Provide the (x, y) coordinate of the cell's center where the given text is located.  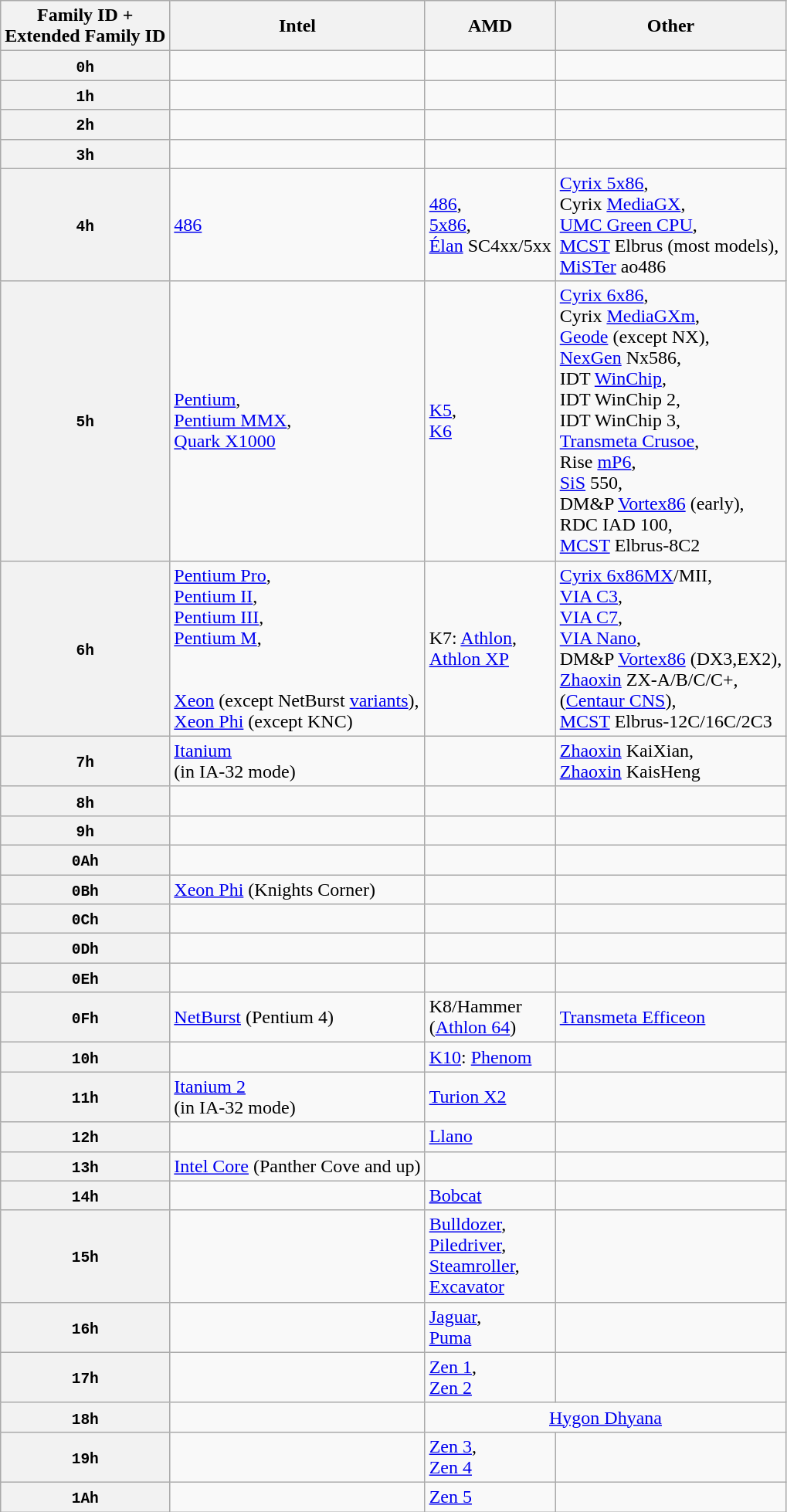
8h (85, 801)
Pentium Pro,Pentium II,Pentium III,Pentium M,Xeon (except NetBurst variants),Xeon Phi (except KNC) (297, 649)
Cyrix 6x86MX/MII,VIA C3,VIA C7,VIA Nano,DM&P Vortex86 (DX3,EX2),Zhaoxin ZX-A/B/C/C+,(Centaur CNS),MCST Elbrus-12C/16C/2C3 (670, 649)
Bobcat (490, 1195)
Zen 1,Zen 2 (490, 1378)
Hygon Dhyana (606, 1417)
K10: Phenom (490, 1057)
K7: Athlon,Athlon XP (490, 649)
Bulldozer,Piledriver,Steamroller,Excavator (490, 1256)
Family ID +Extended Family ID (85, 26)
18h (85, 1417)
Transmeta Efficeon (670, 1018)
486 (297, 225)
1Ah (85, 1497)
Zhaoxin KaiXian,Zhaoxin KaisHeng (670, 761)
Zen 5 (490, 1497)
9h (85, 830)
0Fh (85, 1018)
15h (85, 1256)
Intel Core (Panther Cove and up) (297, 1166)
0Ch (85, 919)
17h (85, 1378)
13h (85, 1166)
AMD (490, 26)
Intel (297, 26)
K5,K6 (490, 421)
486,5x86,Élan SC4xx/5xx (490, 225)
2h (85, 124)
0Ah (85, 859)
Pentium,Pentium MMX,Quark X1000 (297, 421)
7h (85, 761)
Zen 3,Zen 4 (490, 1456)
Other (670, 26)
5h (85, 421)
16h (85, 1327)
Jaguar,Puma (490, 1327)
6h (85, 649)
4h (85, 225)
Itanium 2(in IA-32 mode) (297, 1097)
Llano (490, 1137)
Itanium(in IA-32 mode) (297, 761)
0Eh (85, 978)
Cyrix 5x86,Cyrix MediaGX,UMC Green CPU,MCST Elbrus (most models),MiSTer ao486 (670, 225)
Xeon Phi (Knights Corner) (297, 889)
0Dh (85, 948)
10h (85, 1057)
K8/Hammer(Athlon 64) (490, 1018)
3h (85, 154)
0Bh (85, 889)
14h (85, 1195)
Turion X2 (490, 1097)
1h (85, 95)
12h (85, 1137)
19h (85, 1456)
NetBurst (Pentium 4) (297, 1018)
11h (85, 1097)
0h (85, 66)
